Determine the [x, y] coordinate at the center of the cell enclosing the given text.  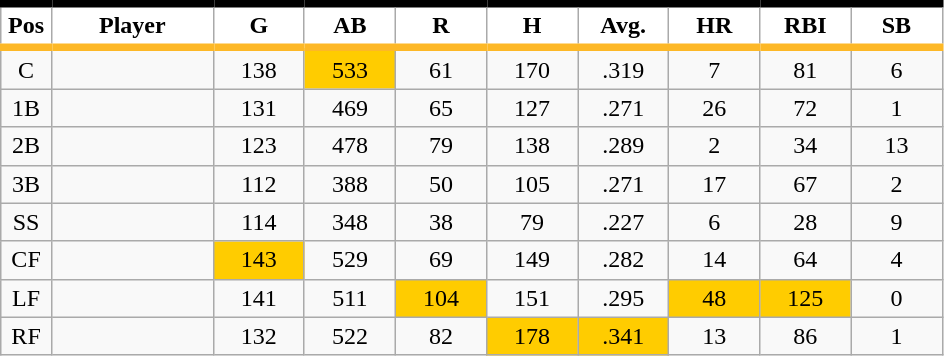
67 [806, 184]
17 [714, 184]
141 [258, 298]
SS [26, 222]
127 [532, 108]
81 [806, 68]
86 [806, 336]
388 [350, 184]
104 [440, 298]
533 [350, 68]
151 [532, 298]
Pos [26, 26]
170 [532, 68]
105 [532, 184]
114 [258, 222]
48 [714, 298]
SB [896, 26]
3B [26, 184]
R [440, 26]
0 [896, 298]
69 [440, 260]
65 [440, 108]
64 [806, 260]
469 [350, 108]
.295 [624, 298]
478 [350, 146]
RF [26, 336]
CF [26, 260]
Avg. [624, 26]
132 [258, 336]
123 [258, 146]
RBI [806, 26]
522 [350, 336]
LF [26, 298]
511 [350, 298]
G [258, 26]
H [532, 26]
34 [806, 146]
AB [350, 26]
2B [26, 146]
C [26, 68]
14 [714, 260]
.282 [624, 260]
131 [258, 108]
.319 [624, 68]
178 [532, 336]
143 [258, 260]
Player [132, 26]
.289 [624, 146]
28 [806, 222]
149 [532, 260]
61 [440, 68]
1B [26, 108]
7 [714, 68]
50 [440, 184]
9 [896, 222]
4 [896, 260]
348 [350, 222]
HR [714, 26]
26 [714, 108]
82 [440, 336]
125 [806, 298]
529 [350, 260]
.227 [624, 222]
72 [806, 108]
112 [258, 184]
.341 [624, 336]
38 [440, 222]
